Return the (X, Y) coordinate for the center point of the cell that contains the specified text.  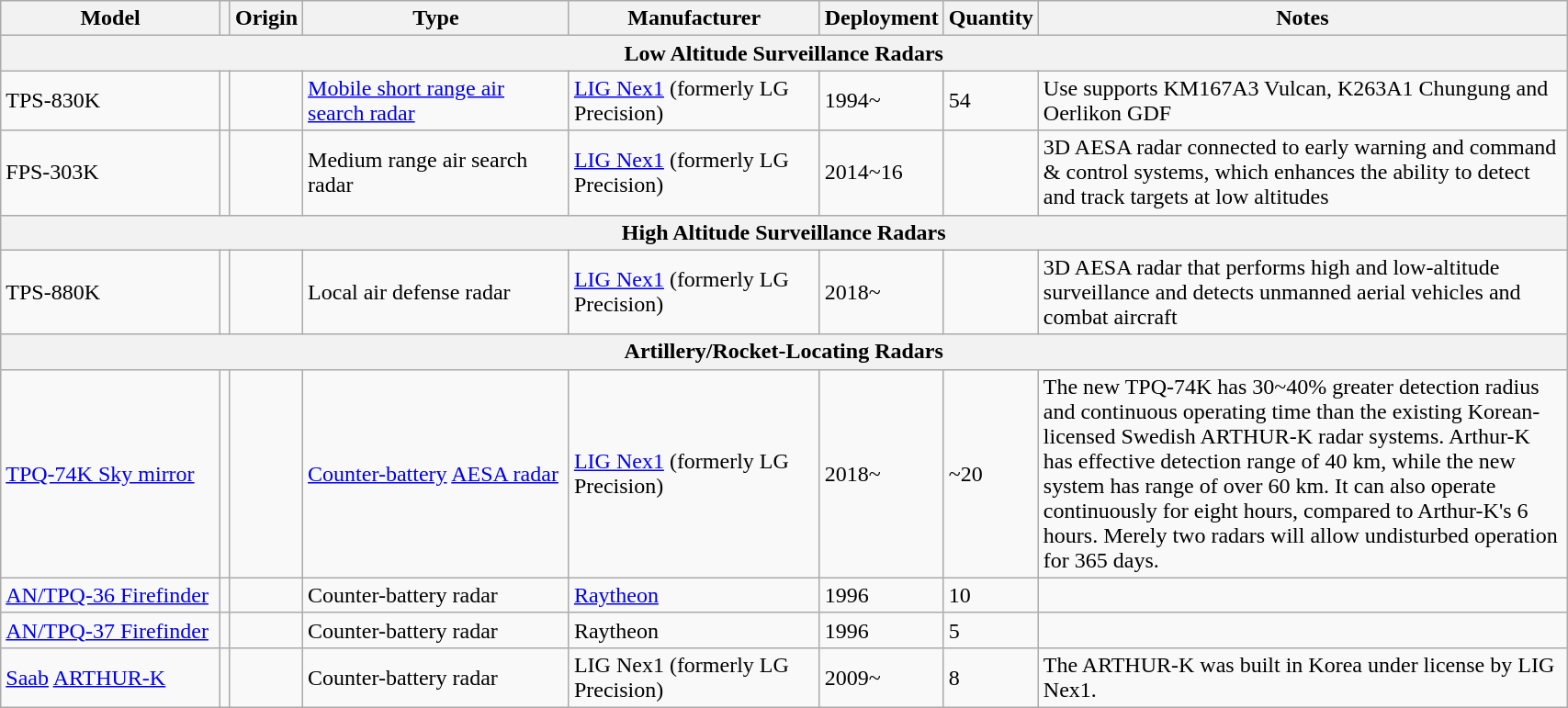
Quantity (990, 18)
Low Altitude Surveillance Radars (784, 53)
Local air defense radar (436, 292)
Mobile short range air search radar (436, 101)
2014~16 (882, 173)
3D AESA radar connected to early warning and command & control systems, which enhances the ability to detect and track targets at low altitudes (1303, 173)
1994~ (882, 101)
FPS-303K (110, 173)
54 (990, 101)
Counter-battery AESA radar (436, 474)
The ARTHUR-K was built in Korea under license by LIG Nex1. (1303, 678)
Medium range air search radar (436, 173)
Use supports KM167A3 Vulcan, K263A1 Chungung and Oerlikon GDF (1303, 101)
3D AESA radar that performs high and low-altitude surveillance and detects unmanned aerial vehicles and combat aircraft (1303, 292)
Artillery/Rocket-Locating Radars (784, 352)
TPS-880K (110, 292)
Saab ARTHUR-K (110, 678)
Origin (266, 18)
AN/TPQ-37 Firefinder (110, 630)
High Altitude Surveillance Radars (784, 232)
AN/TPQ-36 Firefinder (110, 595)
Manufacturer (694, 18)
Model (110, 18)
~20 (990, 474)
5 (990, 630)
Notes (1303, 18)
10 (990, 595)
TPQ-74K Sky mirror (110, 474)
TPS-830K (110, 101)
8 (990, 678)
Type (436, 18)
2009~ (882, 678)
Deployment (882, 18)
